Search for the cell housing the specified text and yield its (X, Y) center coordinate. 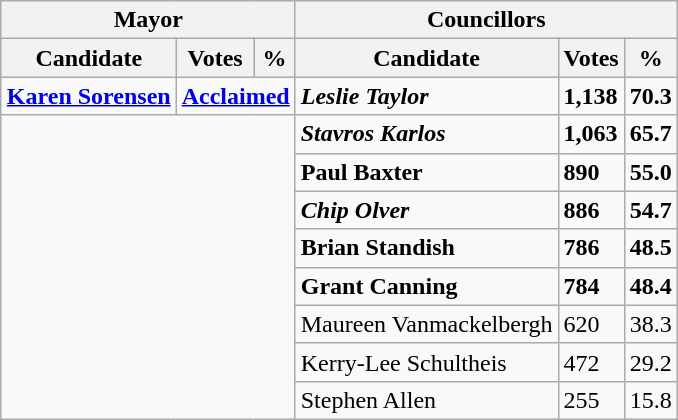
Chip Olver (426, 210)
70.3 (650, 96)
Stavros Karlos (426, 134)
Leslie Taylor (426, 96)
Acclaimed (236, 96)
48.4 (650, 286)
1,138 (591, 96)
Karen Sorensen (88, 96)
29.2 (650, 362)
786 (591, 248)
Grant Canning (426, 286)
620 (591, 324)
Paul Baxter (426, 172)
472 (591, 362)
886 (591, 210)
Brian Standish (426, 248)
Maureen Vanmackelbergh (426, 324)
1,063 (591, 134)
Councillors (486, 20)
Mayor (148, 20)
890 (591, 172)
255 (591, 400)
54.7 (650, 210)
Stephen Allen (426, 400)
Kerry-Lee Schultheis (426, 362)
65.7 (650, 134)
784 (591, 286)
48.5 (650, 248)
15.8 (650, 400)
38.3 (650, 324)
55.0 (650, 172)
